Output the (X, Y) coordinate of the center of the cell containing the given text.  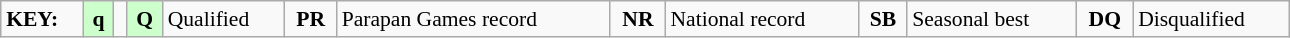
NR (638, 19)
Qualified (224, 19)
q (98, 19)
National record (762, 19)
DQ (1104, 19)
Q (145, 19)
PR (311, 19)
KEY: (42, 19)
SB (884, 19)
Seasonal best (992, 19)
Disqualified (1211, 19)
Parapan Games record (474, 19)
